Extract the [X, Y] coordinate from the center of the cell holding the provided text.  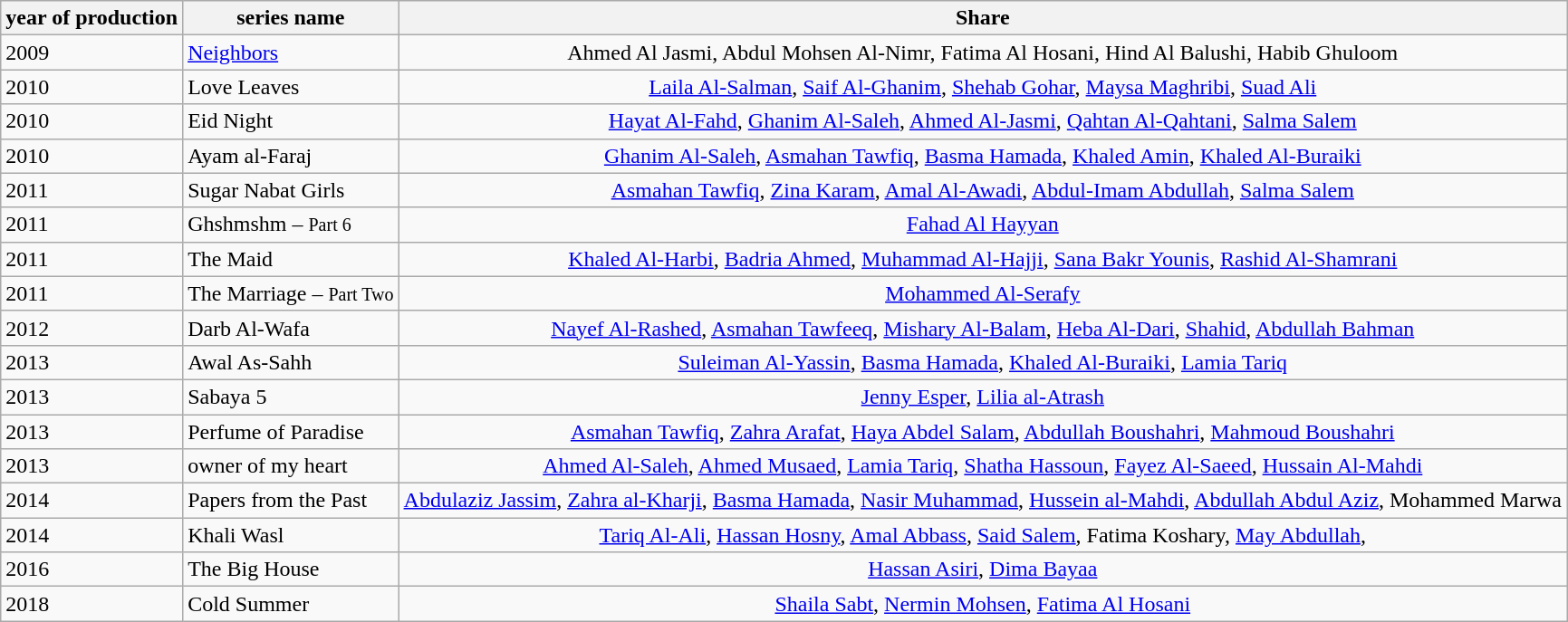
The Marriage – Part Two [291, 293]
2012 [92, 328]
Ghanim Al-Saleh, Asmahan Tawfiq, Basma Hamada, Khaled Amin, Khaled Al-Buraiki [982, 156]
Laila Al-Salman, Saif Al-Ghanim, Shehab Gohar, Maysa Maghribi, Suad Ali [982, 87]
Fahad Al Hayyan [982, 225]
owner of my heart [291, 466]
The Big House [291, 569]
Sabaya 5 [291, 397]
2009 [92, 53]
Share [982, 18]
Jenny Esper, Lilia al-Atrash [982, 397]
Papers from the Past [291, 501]
Nayef Al-Rashed, Asmahan Tawfeeq, Mishary Al-Balam, Heba Al-Dari, Shahid, Abdullah Bahman [982, 328]
Tariq Al-Ali, Hassan Hosny, Amal Abbass, Said Salem, Fatima Koshary, May Abdullah, [982, 535]
Cold Summer [291, 604]
Mohammed Al-Serafy [982, 293]
Hassan Asiri, Dima Bayaa [982, 569]
series name [291, 18]
Suleiman Al-Yassin, Basma Hamada, Khaled Al-Buraiki, Lamia Tariq [982, 362]
Ahmed Al-Saleh, Ahmed Musaed, Lamia Tariq, Shatha Hassoun, Fayez Al-Saeed, Hussain Al-Mahdi [982, 466]
Khali Wasl [291, 535]
The Maid [291, 259]
Abdulaziz Jassim, Zahra al-Kharji, Basma Hamada, Nasir Muhammad, Hussein al-Mahdi, Abdullah Abdul Aziz, Mohammed Marwa [982, 501]
Darb Al-Wafa [291, 328]
Ayam al-Faraj [291, 156]
Ghshmshm – Part 6 [291, 225]
Sugar Nabat Girls [291, 190]
Asmahan Tawfiq, Zina Karam, Amal Al-Awadi, Abdul-Imam Abdullah, Salma Salem [982, 190]
Awal As-Sahh [291, 362]
Ahmed Al Jasmi, Abdul Mohsen Al-Nimr, Fatima Al Hosani, Hind Al Balushi, Habib Ghuloom [982, 53]
year of production [92, 18]
Asmahan Tawfiq, Zahra Arafat, Haya Abdel Salam, Abdullah Boushahri, Mahmoud Boushahri [982, 432]
2018 [92, 604]
Shaila Sabt, Nermin Mohsen, Fatima Al Hosani [982, 604]
Neighbors [291, 53]
Eid Night [291, 121]
Love Leaves [291, 87]
Perfume of Paradise [291, 432]
Khaled Al-Harbi, Badria Ahmed, Muhammad Al-Hajji, Sana Bakr Younis, Rashid Al-Shamrani [982, 259]
2016 [92, 569]
Hayat Al-Fahd, Ghanim Al-Saleh, Ahmed Al-Jasmi, Qahtan Al-Qahtani, Salma Salem [982, 121]
